Return (X, Y) of the center of cell containing provided text 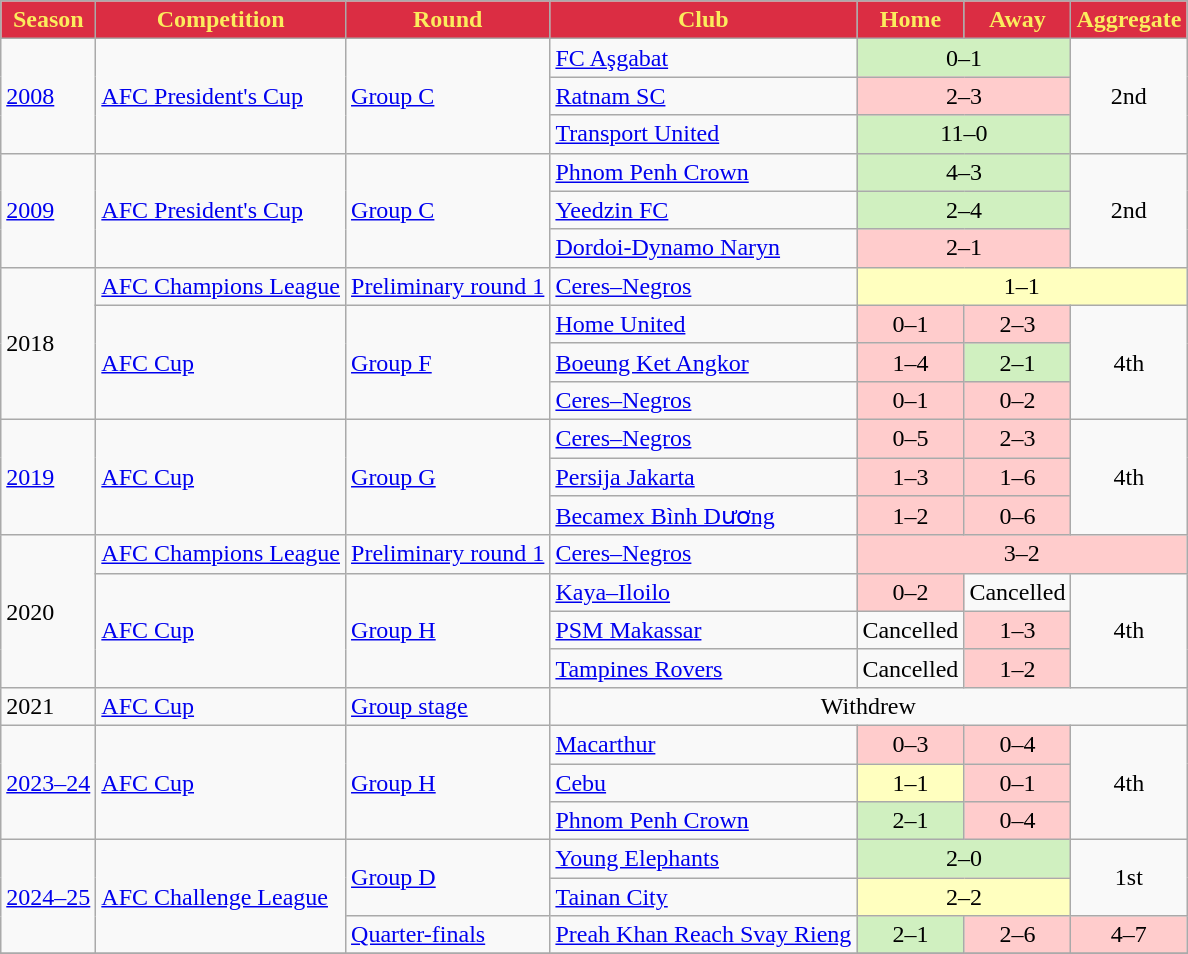
FC Aşgabat (704, 58)
1–6 (1018, 477)
Persija Jakarta (704, 477)
2021 (48, 706)
2023–24 (48, 782)
Competition (221, 20)
Season (48, 20)
Boeung Ket Angkor (704, 362)
Macarthur (704, 744)
Tampines Rovers (704, 668)
2019 (48, 477)
Home (910, 20)
Young Elephants (704, 859)
2008 (48, 96)
Aggregate (1129, 20)
Club (704, 20)
Tainan City (704, 897)
Away (1018, 20)
Group stage (448, 706)
Quarter-finals (448, 935)
2024–25 (48, 897)
11–0 (964, 134)
Group G (448, 477)
2020 (48, 611)
2018 (48, 343)
0–6 (1018, 516)
Group F (448, 362)
4–3 (964, 172)
2–6 (1018, 935)
Round (448, 20)
2–0 (964, 859)
1st (1129, 878)
3–2 (1022, 554)
2009 (48, 210)
AFC Challenge League (221, 897)
Dordoi-Dynamo Naryn (704, 248)
Transport United (704, 134)
Becamex Bình Dương (704, 516)
Yeedzin FC (704, 210)
0–3 (910, 744)
0–5 (910, 438)
2–2 (964, 897)
Withdrew (868, 706)
Ratnam SC (704, 96)
Group D (448, 878)
Kaya–Iloilo (704, 592)
1–4 (910, 362)
Cebu (704, 783)
PSM Makassar (704, 630)
2–4 (964, 210)
4–7 (1129, 935)
Home United (704, 324)
Preah Khan Reach Svay Rieng (704, 935)
